Search for the cell housing the specified text and yield its (x, y) center coordinate. 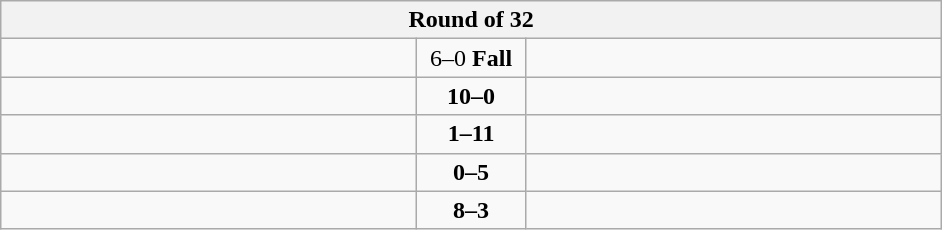
0–5 (472, 172)
8–3 (472, 210)
Round of 32 (472, 20)
10–0 (472, 96)
1–11 (472, 134)
6–0 Fall (472, 58)
